Extract the (x, y) coordinate from the center of the cell holding the provided text.  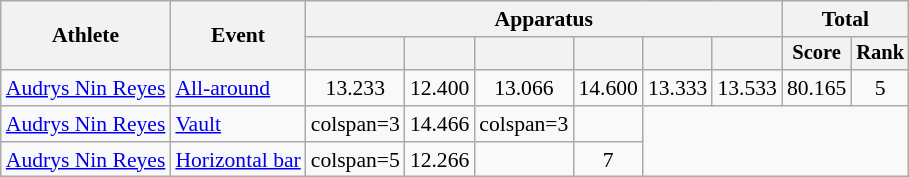
13.333 (678, 88)
All-around (238, 88)
Score (816, 54)
13.066 (524, 88)
Rank (880, 54)
14.600 (608, 88)
Vault (238, 124)
13.533 (746, 88)
Apparatus (544, 19)
12.400 (440, 88)
14.466 (440, 124)
Event (238, 36)
Athlete (86, 36)
Total (846, 19)
5 (880, 88)
80.165 (816, 88)
13.233 (356, 88)
